For the text-containing cell, return its midpoint in [X, Y] coordinate format. 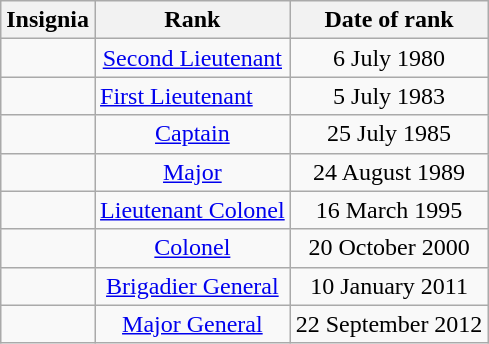
Captain [193, 134]
Rank [193, 20]
20 October 2000 [389, 248]
10 January 2011 [389, 286]
24 August 1989 [389, 172]
22 September 2012 [389, 324]
16 March 1995 [389, 210]
6 July 1980 [389, 58]
5 July 1983 [389, 96]
Colonel [193, 248]
First Lieutenant [193, 96]
Lieutenant Colonel [193, 210]
Date of rank [389, 20]
Insignia [48, 20]
Brigadier General [193, 286]
Major General [193, 324]
Second Lieutenant [193, 58]
25 July 1985 [389, 134]
Major [193, 172]
